From the cell containing the given text, extract its center point as [x, y] coordinate. 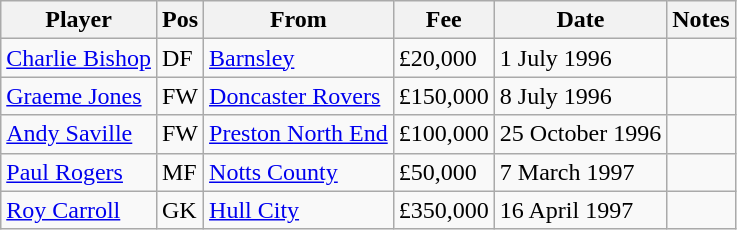
Charlie Bishop [79, 58]
Barnsley [299, 58]
MF [180, 172]
Preston North End [299, 134]
Andy Saville [79, 134]
Roy Carroll [79, 210]
Notts County [299, 172]
7 March 1997 [580, 172]
Paul Rogers [79, 172]
Fee [444, 20]
8 July 1996 [580, 96]
From [299, 20]
Date [580, 20]
Pos [180, 20]
25 October 1996 [580, 134]
£100,000 [444, 134]
Doncaster Rovers [299, 96]
Player [79, 20]
£350,000 [444, 210]
Graeme Jones [79, 96]
£150,000 [444, 96]
16 April 1997 [580, 210]
DF [180, 58]
Notes [701, 20]
Hull City [299, 210]
£20,000 [444, 58]
GK [180, 210]
1 July 1996 [580, 58]
£50,000 [444, 172]
